Scan for the cell matching the given text and deliver its (X, Y) coordinate at center. 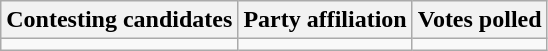
Party affiliation (325, 20)
Contesting candidates (120, 20)
Votes polled (480, 20)
